For the text-containing cell, return its midpoint in [x, y] coordinate format. 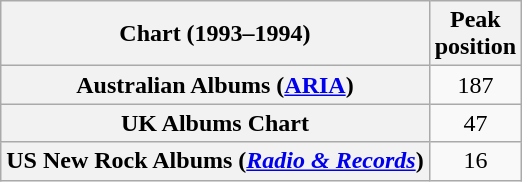
187 [475, 85]
Australian Albums (ARIA) [215, 85]
16 [475, 161]
UK Albums Chart [215, 123]
47 [475, 123]
US New Rock Albums (Radio & Records) [215, 161]
Chart (1993–1994) [215, 34]
Peakposition [475, 34]
